Locate the cell with the specified text and output its (x, y) center coordinate. 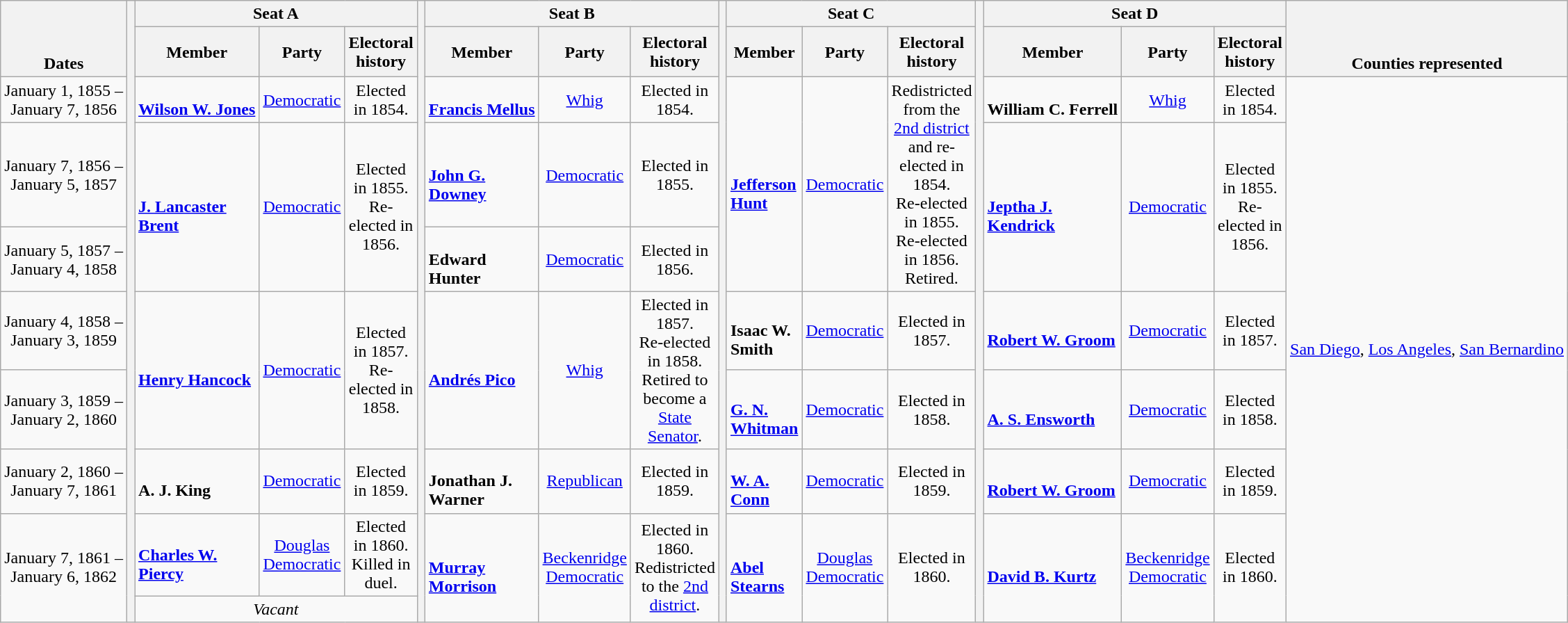
Seat C (851, 14)
Elected in 1860. Killed in duel. (381, 555)
J. Lancaster Brent (197, 207)
Elected in 1857. Re-elected in 1858. Retired to become a State Senator. (674, 370)
Henry Hancock (197, 370)
Elected in 1857. Re-elected in 1858. (381, 370)
John G. Downey (482, 175)
Elected in 1856. (674, 259)
Vacant (277, 609)
Seat D (1135, 14)
Counties represented (1428, 39)
January 1, 1855 –January 7, 1856 (64, 100)
Redistricted from the 2nd district and re-elected in 1854. Re-elected in 1855. Re-elected in 1856. Retired. (931, 184)
Isaac W. Smith (764, 331)
Elected in 1855. (674, 175)
David B. Kurtz (1052, 567)
January 5, 1857 –January 4, 1858 (64, 259)
Wilson W. Jones (197, 100)
Murray Morrison (482, 567)
Andrés Pico (482, 370)
January 7, 1861 –January 6, 1862 (64, 567)
Republican (585, 481)
January 7, 1856 –January 5, 1857 (64, 175)
Elected in 1860. Redistricted to the 2nd district. (674, 567)
Jonathan J. Warner (482, 481)
A. S. Ensworth (1052, 410)
Charles W. Piercy (197, 555)
Dates (64, 39)
Francis Mellus (482, 100)
Seat A (277, 14)
Jeptha J. Kendrick (1052, 207)
William C. Ferrell (1052, 100)
G. N. Whitman (764, 410)
W. A. Conn (764, 481)
January 2, 1860 –January 7, 1861 (64, 481)
Jefferson Hunt (764, 184)
January 4, 1858 –January 3, 1859 (64, 331)
Abel Stearns (764, 567)
January 3, 1859 –January 2, 1860 (64, 410)
Edward Hunter (482, 259)
A. J. King (197, 481)
San Diego, Los Angeles, San Bernardino (1428, 350)
Seat B (571, 14)
